Return the (x, y) coordinate for the center point of the cell that contains the specified text.  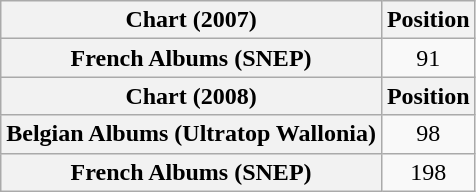
Chart (2007) (192, 20)
Chart (2008) (192, 96)
91 (428, 58)
Belgian Albums (Ultratop Wallonia) (192, 134)
98 (428, 134)
198 (428, 172)
